Capture the cell that displays the provided text and extract its (x, y) central coordinate. 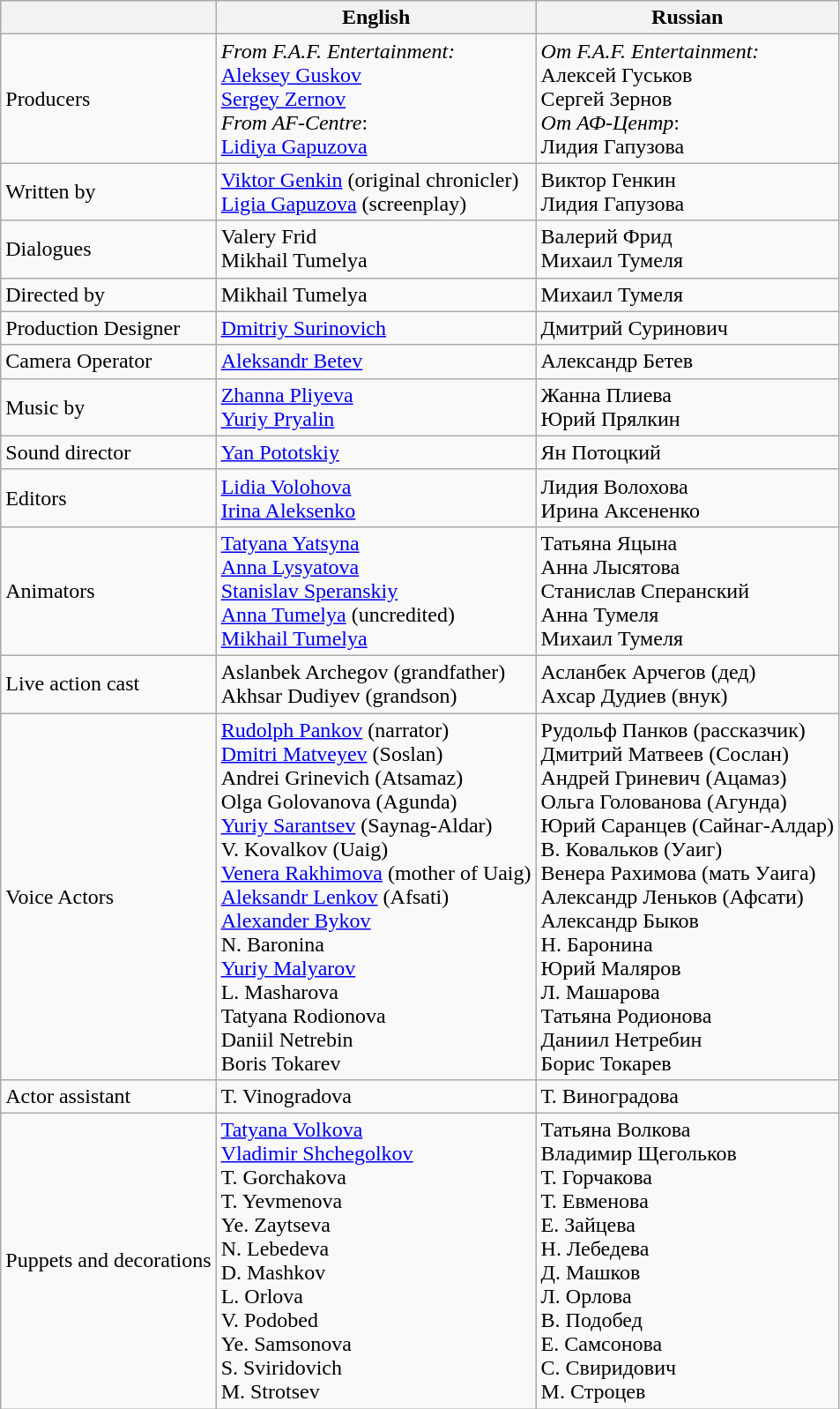
Editors (108, 497)
Producers (108, 99)
Валерий ФридМихаил Тумеля (688, 249)
Aleksandr Betev (375, 362)
Directed by (108, 294)
Т. Виноградова (688, 1097)
Live action cast (108, 684)
T. Vinogradova (375, 1097)
Written by (108, 192)
Дмитрий Суринович (688, 328)
Aslanbek Archegov (grandfather)Akhsar Dudiyev (grandson) (375, 684)
Александр Бетев (688, 362)
Valery FridMikhail Tumelya (375, 249)
Camera Operator (108, 362)
Михаил Тумеля (688, 294)
Ян Потоцкий (688, 452)
Татьяна ВолковаВладимир ЩегольковТ. ГорчаковаТ. ЕвменоваЕ. ЗайцеваН. ЛебедеваД. МашковЛ. ОрловаВ. ПодобедЕ. СамсоноваС. СвиридовичМ. Строцев (688, 1261)
Viktor Genkin (original chronicler)Ligia Gapuzova (screenplay) (375, 192)
Dialogues (108, 249)
Yan Pototskiy (375, 452)
Dmitriy Surinovich (375, 328)
English (375, 18)
Tatyana YatsynaAnna LysyatovaStanislav SperanskiyAnna Tumelya (uncredited)Mikhail Tumelya (375, 591)
Лидия ВолоховаИрина Аксененко (688, 497)
От F.A.F. Entertainment:Алексей ГуськовСергей ЗерновОт АФ-Центр:Лидия Гапузова (688, 99)
Асланбек Арчегов (дед)Ахсар Дудиев (внук) (688, 684)
Sound director (108, 452)
Жанна ПлиеваЮрий Прялкин (688, 407)
Puppets and decorations (108, 1261)
Voice Actors (108, 896)
Mikhail Tumelya (375, 294)
Татьяна ЯцынаАнна ЛысятоваСтанислав СперанскийАнна ТумеляМихаил Тумеля (688, 591)
Russian (688, 18)
Music by (108, 407)
From F.A.F. Entertainment:Aleksey GuskovSergey ZernovFrom AF-Centre:Lidiya Gapuzova (375, 99)
Animators (108, 591)
Виктор ГенкинЛидия Гапузова (688, 192)
Lidia VolohovaIrina Aleksenko (375, 497)
Production Designer (108, 328)
Actor assistant (108, 1097)
Zhanna PliyevaYuriy Pryalin (375, 407)
